Search for the cell housing the specified text and yield its (X, Y) center coordinate. 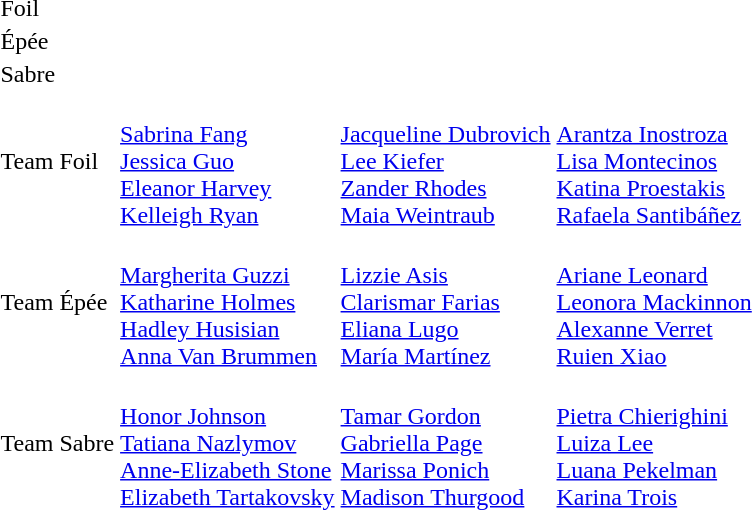
Lizzie AsisClarismar FariasEliana LugoMaría Martínez (446, 302)
Sabrina FangJessica GuoEleanor HarveyKelleigh Ryan (228, 161)
Margherita GuzziKatharine HolmesHadley HusisianAnna Van Brummen (228, 302)
Jacqueline DubrovichLee KieferZander RhodesMaia Weintraub (446, 161)
